Search for the cell housing the specified text and yield its (X, Y) center coordinate. 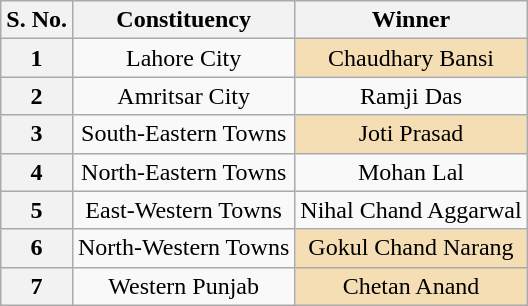
Amritsar City (183, 96)
5 (37, 210)
Chetan Anand (411, 286)
Nihal Chand Aggarwal (411, 210)
East-Western Towns (183, 210)
3 (37, 134)
1 (37, 58)
2 (37, 96)
North-Western Towns (183, 248)
Western Punjab (183, 286)
North-Eastern Towns (183, 172)
Chaudhary Bansi (411, 58)
6 (37, 248)
Joti Prasad (411, 134)
S. No. (37, 20)
Constituency (183, 20)
4 (37, 172)
Gokul Chand Narang (411, 248)
South-Eastern Towns (183, 134)
Winner (411, 20)
Lahore City (183, 58)
Mohan Lal (411, 172)
7 (37, 286)
Ramji Das (411, 96)
